Output the [X, Y] coordinate of the center of the cell containing the given text.  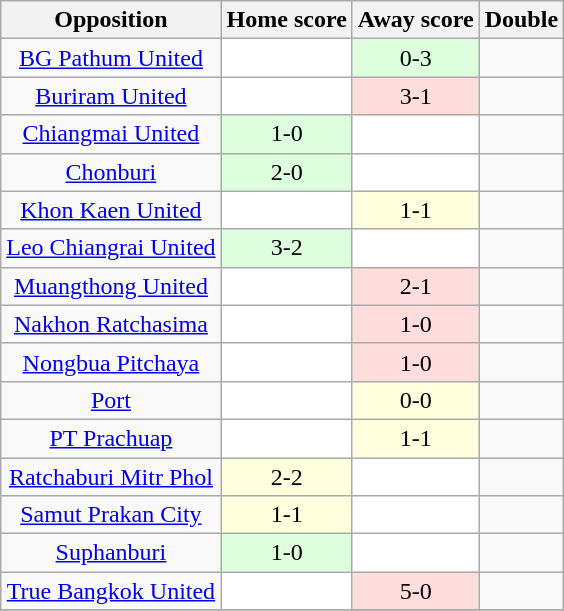
Double [521, 20]
Home score [286, 20]
3-1 [416, 96]
0-0 [416, 400]
Chiangmai United [111, 134]
Nongbua Pitchaya [111, 362]
Buriram United [111, 96]
2-0 [286, 172]
Port [111, 400]
3-2 [286, 248]
Away score [416, 20]
0-3 [416, 58]
Chonburi [111, 172]
Nakhon Ratchasima [111, 324]
5-0 [416, 591]
Suphanburi [111, 553]
True Bangkok United [111, 591]
2-2 [286, 477]
PT Prachuap [111, 438]
Samut Prakan City [111, 515]
Khon Kaen United [111, 210]
Leo Chiangrai United [111, 248]
Ratchaburi Mitr Phol [111, 477]
2-1 [416, 286]
Opposition [111, 20]
Muangthong United [111, 286]
BG Pathum United [111, 58]
